From the cell containing the given text, extract its center point as [x, y] coordinate. 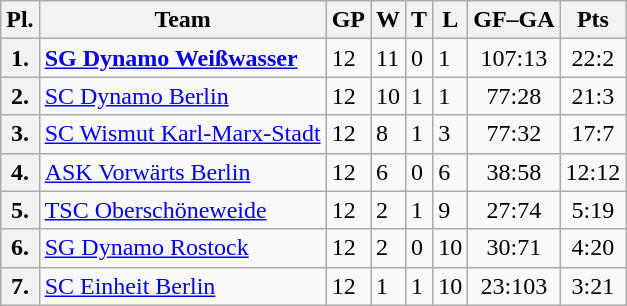
ASK Vorwärts Berlin [182, 172]
L [450, 20]
SG Dynamo Weißwasser [182, 58]
Pts [593, 20]
17:7 [593, 134]
9 [450, 210]
2. [20, 96]
11 [388, 58]
SC Dynamo Berlin [182, 96]
38:58 [514, 172]
6. [20, 248]
3. [20, 134]
3:21 [593, 286]
3 [450, 134]
27:74 [514, 210]
8 [388, 134]
7. [20, 286]
5. [20, 210]
4. [20, 172]
4:20 [593, 248]
T [420, 20]
77:32 [514, 134]
Pl. [20, 20]
1. [20, 58]
SC Wismut Karl-Marx-Stadt [182, 134]
5:19 [593, 210]
23:103 [514, 286]
SC Einheit Berlin [182, 286]
SG Dynamo Rostock [182, 248]
12:12 [593, 172]
GP [348, 20]
22:2 [593, 58]
77:28 [514, 96]
21:3 [593, 96]
107:13 [514, 58]
Team [182, 20]
TSC Oberschöneweide [182, 210]
30:71 [514, 248]
GF–GA [514, 20]
W [388, 20]
